Extract the [x, y] coordinate from the center of the cell holding the provided text.  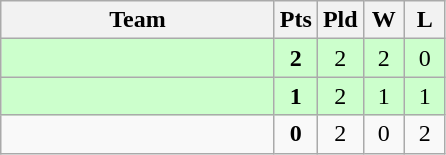
Pld [340, 20]
L [424, 20]
Team [138, 20]
W [384, 20]
Pts [296, 20]
